Locate the cell with the specified text and output its [x, y] center coordinate. 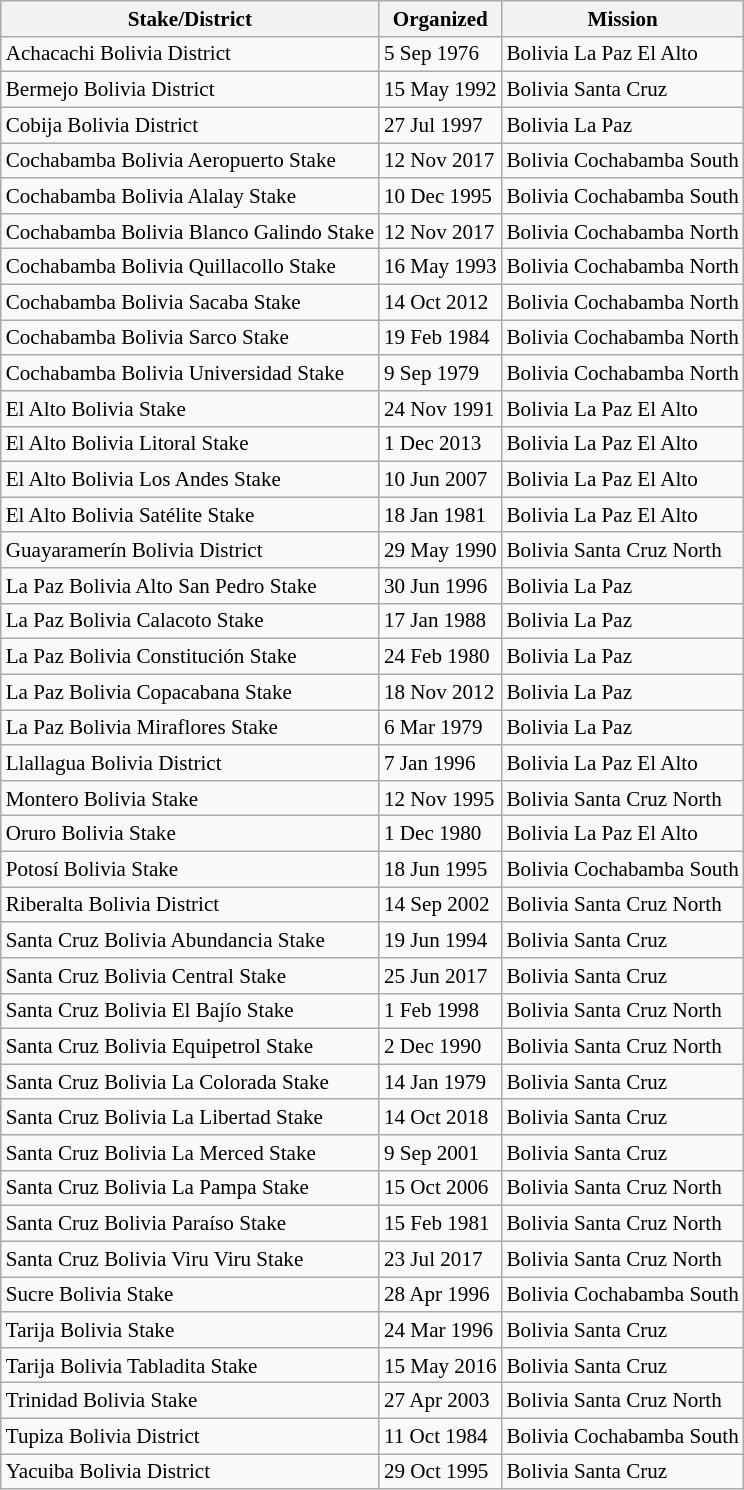
Santa Cruz Bolivia El Bajío Stake [190, 1010]
1 Feb 1998 [440, 1010]
Potosí Bolivia Stake [190, 868]
Bermejo Bolivia District [190, 90]
30 Jun 1996 [440, 586]
Cochabamba Bolivia Sarco Stake [190, 338]
14 Sep 2002 [440, 904]
Mission [623, 18]
Santa Cruz Bolivia Abundancia Stake [190, 940]
28 Apr 1996 [440, 1294]
Santa Cruz Bolivia La Libertad Stake [190, 1116]
La Paz Bolivia Alto San Pedro Stake [190, 586]
18 Jun 1995 [440, 868]
10 Dec 1995 [440, 196]
19 Jun 1994 [440, 940]
24 Nov 1991 [440, 408]
24 Mar 1996 [440, 1330]
La Paz Bolivia Miraflores Stake [190, 728]
14 Oct 2012 [440, 302]
Santa Cruz Bolivia Viru Viru Stake [190, 1258]
1 Dec 2013 [440, 444]
1 Dec 1980 [440, 834]
17 Jan 1988 [440, 620]
Riberalta Bolivia District [190, 904]
10 Jun 2007 [440, 480]
Organized [440, 18]
Santa Cruz Bolivia Paraíso Stake [190, 1224]
Achacachi Bolivia District [190, 54]
15 Oct 2006 [440, 1188]
29 Oct 1995 [440, 1472]
15 Feb 1981 [440, 1224]
5 Sep 1976 [440, 54]
Cochabamba Bolivia Sacaba Stake [190, 302]
Santa Cruz Bolivia La Colorada Stake [190, 1082]
Tarija Bolivia Tabladita Stake [190, 1364]
Cochabamba Bolivia Alalay Stake [190, 196]
6 Mar 1979 [440, 728]
Santa Cruz Bolivia La Pampa Stake [190, 1188]
27 Apr 2003 [440, 1400]
Tupiza Bolivia District [190, 1436]
Tarija Bolivia Stake [190, 1330]
7 Jan 1996 [440, 762]
14 Oct 2018 [440, 1116]
Cochabamba Bolivia Blanco Galindo Stake [190, 230]
Cobija Bolivia District [190, 124]
Llallagua Bolivia District [190, 762]
Stake/District [190, 18]
19 Feb 1984 [440, 338]
16 May 1993 [440, 266]
El Alto Bolivia Satélite Stake [190, 514]
Sucre Bolivia Stake [190, 1294]
El Alto Bolivia Litoral Stake [190, 444]
Santa Cruz Bolivia La Merced Stake [190, 1152]
Cochabamba Bolivia Aeropuerto Stake [190, 160]
La Paz Bolivia Copacabana Stake [190, 692]
14 Jan 1979 [440, 1082]
Montero Bolivia Stake [190, 798]
Cochabamba Bolivia Quillacollo Stake [190, 266]
29 May 1990 [440, 550]
24 Feb 1980 [440, 656]
La Paz Bolivia Calacoto Stake [190, 620]
Yacuiba Bolivia District [190, 1472]
9 Sep 2001 [440, 1152]
Trinidad Bolivia Stake [190, 1400]
18 Jan 1981 [440, 514]
El Alto Bolivia Stake [190, 408]
9 Sep 1979 [440, 372]
11 Oct 1984 [440, 1436]
Cochabamba Bolivia Universidad Stake [190, 372]
18 Nov 2012 [440, 692]
El Alto Bolivia Los Andes Stake [190, 480]
27 Jul 1997 [440, 124]
Guayaramerín Bolivia District [190, 550]
Santa Cruz Bolivia Central Stake [190, 976]
15 May 2016 [440, 1364]
2 Dec 1990 [440, 1046]
Oruro Bolivia Stake [190, 834]
25 Jun 2017 [440, 976]
12 Nov 1995 [440, 798]
15 May 1992 [440, 90]
23 Jul 2017 [440, 1258]
La Paz Bolivia Constitución Stake [190, 656]
Santa Cruz Bolivia Equipetrol Stake [190, 1046]
